Capture the cell that displays the provided text and extract its (X, Y) central coordinate. 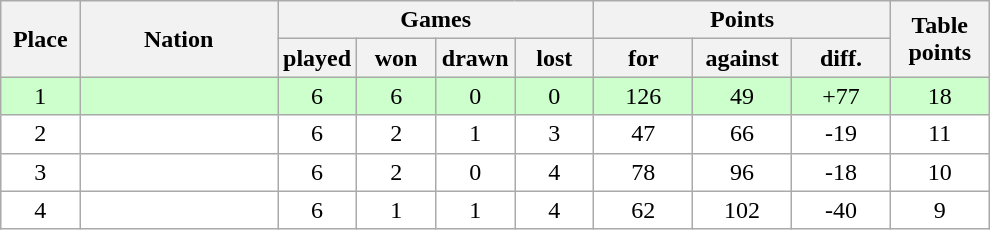
Tablepoints (940, 39)
66 (742, 134)
49 (742, 96)
lost (554, 58)
Nation (179, 39)
-40 (842, 210)
diff. (842, 58)
126 (644, 96)
62 (644, 210)
96 (742, 172)
won (396, 58)
-19 (842, 134)
102 (742, 210)
played (318, 58)
11 (940, 134)
10 (940, 172)
against (742, 58)
Games (436, 20)
78 (644, 172)
9 (940, 210)
47 (644, 134)
for (644, 58)
Points (742, 20)
18 (940, 96)
+77 (842, 96)
drawn (476, 58)
Place (40, 39)
-18 (842, 172)
